From the cell containing the given text, extract its center point as [X, Y] coordinate. 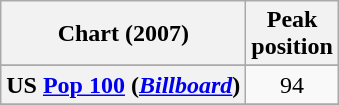
Peakposition [292, 34]
Chart (2007) [124, 34]
US Pop 100 (Billboard) [124, 85]
94 [292, 85]
